Provide the (X, Y) coordinate of the cell's center where the given text is located.  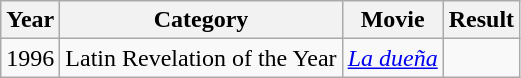
Result (481, 20)
1996 (30, 58)
La dueña (392, 58)
Movie (392, 20)
Category (201, 20)
Latin Revelation of the Year (201, 58)
Year (30, 20)
